Locate the cell with the specified text and output its (x, y) center coordinate. 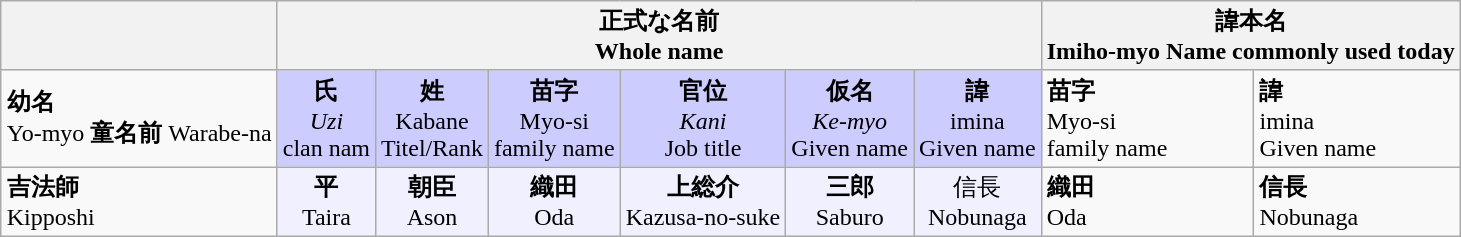
氏Uziclan nam (326, 118)
官位KaniJob title (703, 118)
平Taira (326, 202)
上総介Kazusa-no-suke (703, 202)
幼名Yo-myo 童名前 Warabe-na (139, 118)
諱本名Imiho-myo Name commonly used today (1250, 36)
正式な名前Whole name (659, 36)
三郎Saburo (850, 202)
仮名Ke-myoGiven name (850, 118)
姓KabaneTitel/Rank (432, 118)
朝臣Ason (432, 202)
吉法師Kipposhi (139, 202)
